Search for the cell housing the specified text and yield its (x, y) center coordinate. 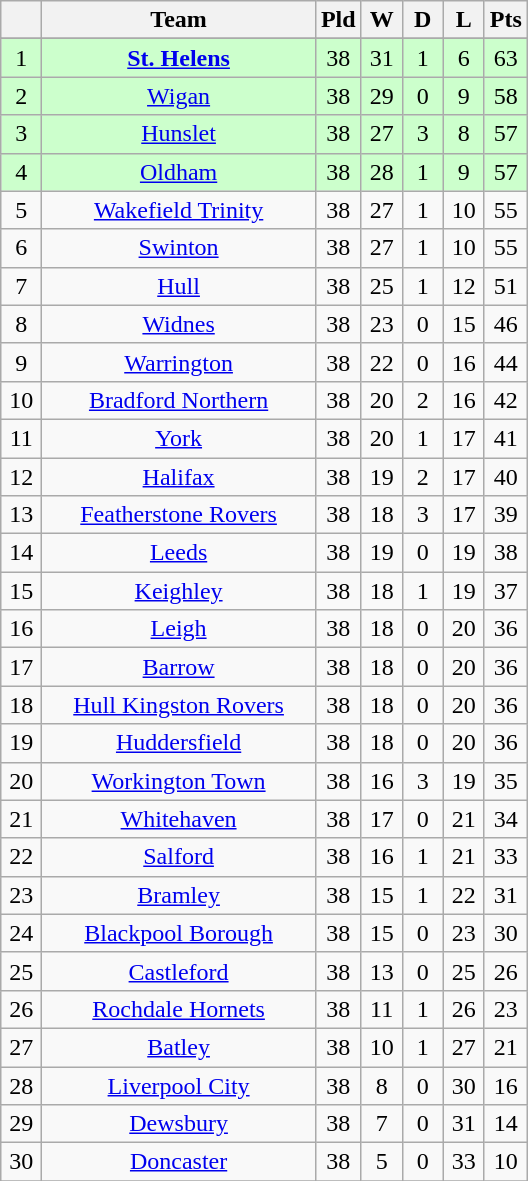
St. Helens (179, 58)
Barrow (179, 667)
Liverpool City (179, 1085)
Whitehaven (179, 819)
63 (506, 58)
Castleford (179, 971)
Bradford Northern (179, 400)
40 (506, 477)
37 (506, 591)
Salford (179, 857)
44 (506, 362)
Oldham (179, 172)
York (179, 438)
Hunslet (179, 134)
46 (506, 324)
Warrington (179, 362)
Leeds (179, 553)
Bramley (179, 895)
Team (179, 20)
4 (22, 172)
39 (506, 515)
Featherstone Rovers (179, 515)
W (382, 20)
D (422, 20)
34 (506, 819)
Doncaster (179, 1162)
Workington Town (179, 781)
Keighley (179, 591)
Dewsbury (179, 1124)
Hull Kingston Rovers (179, 705)
Pld (338, 20)
Wakefield Trinity (179, 210)
42 (506, 400)
Halifax (179, 477)
Leigh (179, 629)
58 (506, 96)
Pts (506, 20)
Hull (179, 286)
Widnes (179, 324)
Huddersfield (179, 743)
Blackpool Borough (179, 933)
L (464, 20)
Batley (179, 1047)
24 (22, 933)
Swinton (179, 248)
Wigan (179, 96)
35 (506, 781)
51 (506, 286)
Rochdale Hornets (179, 1009)
41 (506, 438)
